Search for the cell housing the specified text and yield its [X, Y] center coordinate. 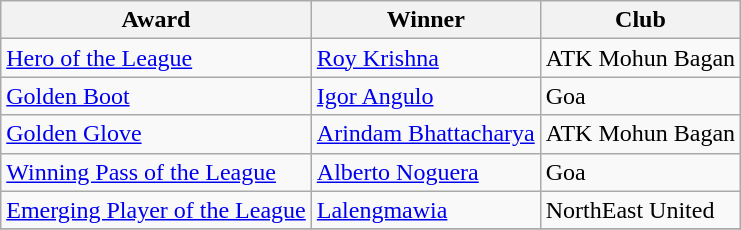
Roy Krishna [426, 58]
Award [156, 20]
Hero of the League [156, 58]
Golden Glove [156, 134]
Alberto Noguera [426, 172]
Winning Pass of the League [156, 172]
Igor Angulo [426, 96]
Emerging Player of the League [156, 210]
Arindam Bhattacharya [426, 134]
Golden Boot [156, 96]
Winner [426, 20]
NorthEast United [640, 210]
Lalengmawia [426, 210]
Club [640, 20]
